Detect which cell encompasses the target text, then output its [X, Y] center coordinate. 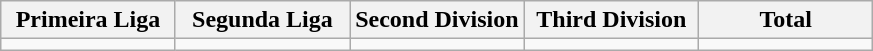
Primeira Liga [88, 20]
Second Division [437, 20]
Total [786, 20]
Third Division [611, 20]
Segunda Liga [262, 20]
